Return [x, y] of the center of cell containing provided text 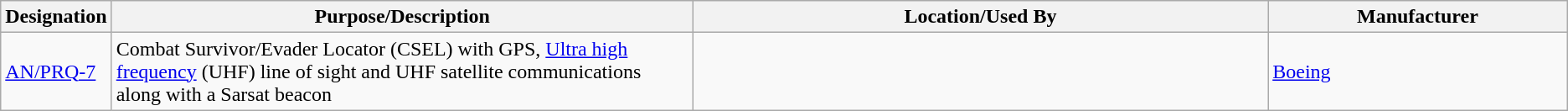
Designation [56, 17]
Purpose/Description [402, 17]
AN/PRQ-7 [56, 71]
Location/Used By [980, 17]
Boeing [1418, 71]
Combat Survivor/Evader Locator (CSEL) with GPS, Ultra high frequency (UHF) line of sight and UHF satellite communications along with a Sarsat beacon [402, 71]
Manufacturer [1418, 17]
